Locate the cell with the specified text and output its [X, Y] center coordinate. 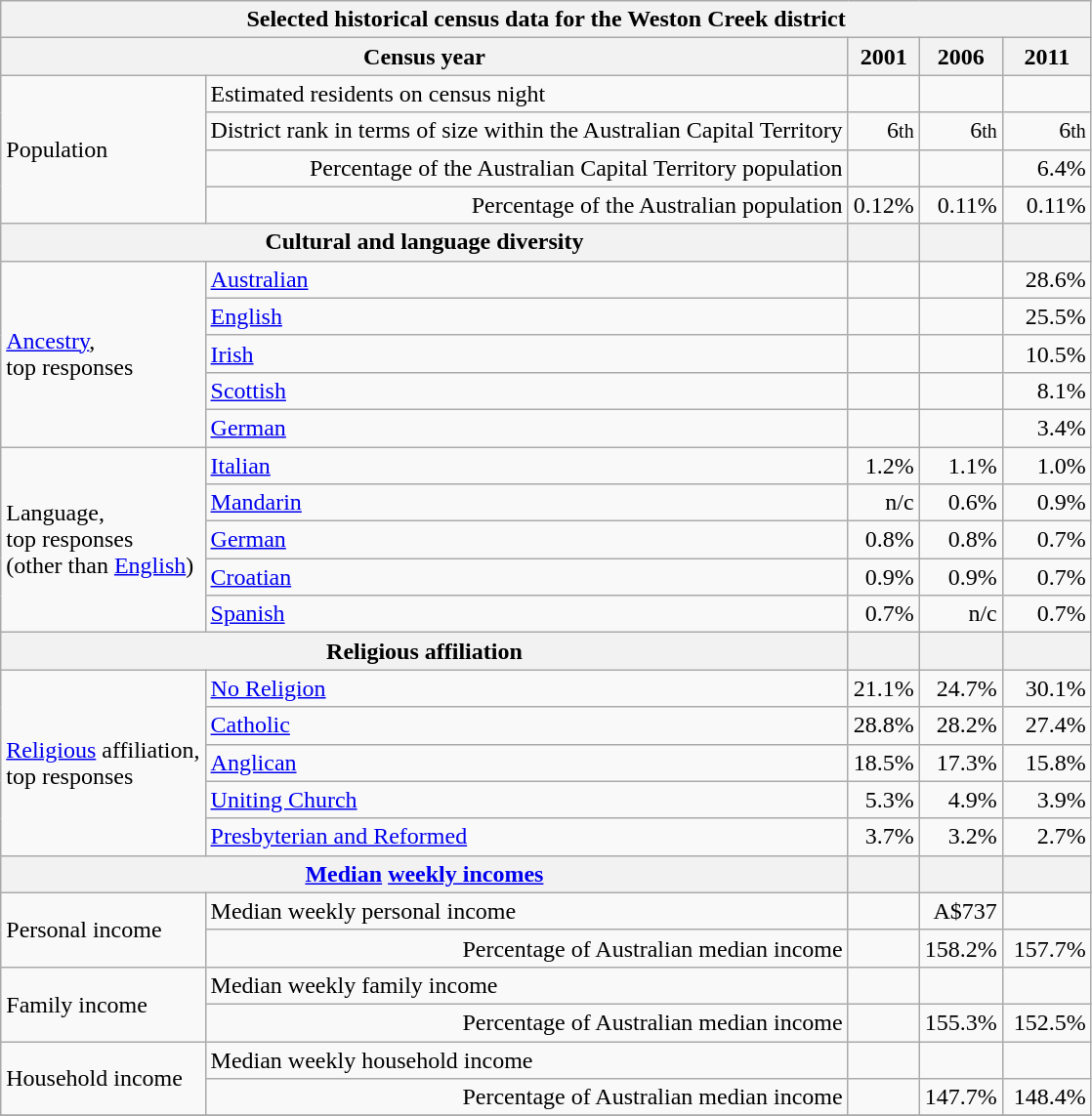
1.0% [1047, 466]
Religious affiliation [424, 651]
28.6% [1047, 279]
Catholic [526, 725]
18.5% [883, 763]
Percentage of the Australian population [526, 205]
Scottish [526, 391]
Spanish [526, 614]
Croatian [526, 577]
No Religion [526, 688]
152.5% [1047, 1022]
Household income [104, 1078]
Presbyterian and Reformed [526, 837]
15.8% [1047, 763]
Family income [104, 1004]
4.9% [961, 800]
Ancestry,top responses [104, 353]
Population [104, 149]
Selected historical census data for the Weston Creek district [547, 20]
Italian [526, 466]
Religious affiliation,top responses [104, 763]
24.7% [961, 688]
25.5% [1047, 316]
Uniting Church [526, 800]
Estimated residents on census night [526, 94]
21.1% [883, 688]
3.9% [1047, 800]
2011 [1047, 57]
155.3% [961, 1022]
10.5% [1047, 353]
Irish [526, 353]
District rank in terms of size within the Australian Capital Territory [526, 131]
1.1% [961, 466]
3.4% [1047, 428]
17.3% [961, 763]
Median weekly incomes [424, 874]
2.7% [1047, 837]
Personal income [104, 930]
2001 [883, 57]
Anglican [526, 763]
148.4% [1047, 1097]
3.7% [883, 837]
Median weekly household income [526, 1059]
27.4% [1047, 725]
157.7% [1047, 948]
English [526, 316]
28.8% [883, 725]
Percentage of the Australian Capital Territory population [526, 168]
6.4% [1047, 168]
28.2% [961, 725]
A$737 [961, 911]
3.2% [961, 837]
Mandarin [526, 503]
2006 [961, 57]
Cultural and language diversity [424, 242]
5.3% [883, 800]
Median weekly family income [526, 985]
30.1% [1047, 688]
0.6% [961, 503]
1.2% [883, 466]
Australian [526, 279]
147.7% [961, 1097]
8.1% [1047, 391]
Census year [424, 57]
Language,top responses(other than English) [104, 540]
Median weekly personal income [526, 911]
158.2% [961, 948]
0.12% [883, 205]
